Detect which cell encompasses the target text, then output its (x, y) center coordinate. 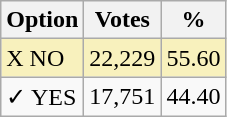
55.60 (194, 58)
Option (42, 20)
% (194, 20)
44.40 (194, 97)
X NO (42, 58)
Votes (122, 20)
17,751 (122, 97)
✓ YES (42, 97)
22,229 (122, 58)
